Scan for the cell matching the given text and deliver its [X, Y] coordinate at center. 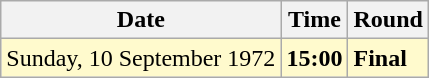
15:00 [314, 58]
Round [388, 20]
Time [314, 20]
Date [141, 20]
Sunday, 10 September 1972 [141, 58]
Final [388, 58]
